Provide the [X, Y] coordinate of the cell's center where the given text is located.  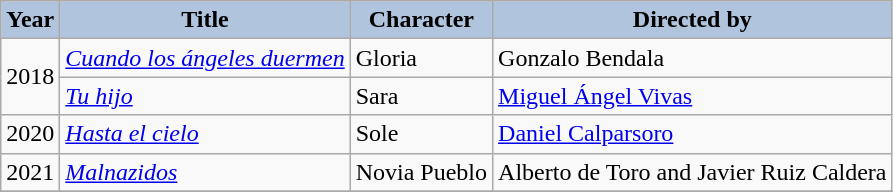
Gonzalo Bendala [692, 58]
Directed by [692, 20]
Sara [421, 96]
Daniel Calparsoro [692, 134]
Hasta el cielo [205, 134]
Character [421, 20]
Title [205, 20]
Alberto de Toro and Javier Ruiz Caldera [692, 172]
2020 [30, 134]
Cuando los ángeles duermen [205, 58]
Novia Pueblo [421, 172]
2021 [30, 172]
Tu hijo [205, 96]
Malnazidos [205, 172]
Miguel Ángel Vivas [692, 96]
2018 [30, 77]
Sole [421, 134]
Year [30, 20]
Gloria [421, 58]
